Scan for the cell matching the given text and deliver its (X, Y) coordinate at center. 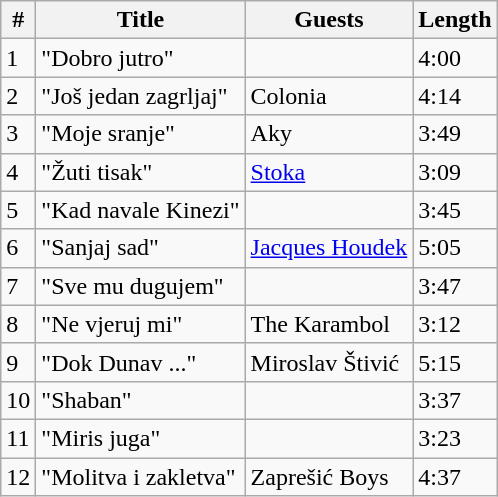
"Dok Dunav ..." (140, 362)
5 (18, 210)
4:00 (455, 58)
"Ne vjeruj mi" (140, 324)
3:47 (455, 286)
# (18, 20)
"Miris juga" (140, 438)
Guests (329, 20)
"Dobro jutro" (140, 58)
"Moje sranje" (140, 134)
6 (18, 248)
Jacques Houdek (329, 248)
4:37 (455, 477)
11 (18, 438)
5:15 (455, 362)
10 (18, 400)
7 (18, 286)
Colonia (329, 96)
The Karambol (329, 324)
2 (18, 96)
4 (18, 172)
"Žuti tisak" (140, 172)
Title (140, 20)
Stoka (329, 172)
12 (18, 477)
3:12 (455, 324)
"Sve mu dugujem" (140, 286)
8 (18, 324)
3:37 (455, 400)
3:23 (455, 438)
Aky (329, 134)
3:09 (455, 172)
"Još jedan zagrljaj" (140, 96)
3 (18, 134)
"Sanjaj sad" (140, 248)
Length (455, 20)
"Molitva i zakletva" (140, 477)
3:45 (455, 210)
4:14 (455, 96)
Miroslav Štivić (329, 362)
5:05 (455, 248)
9 (18, 362)
"Kad navale Kinezi" (140, 210)
"Shaban" (140, 400)
Zaprešić Boys (329, 477)
3:49 (455, 134)
1 (18, 58)
